Capture the cell that displays the provided text and extract its [X, Y] central coordinate. 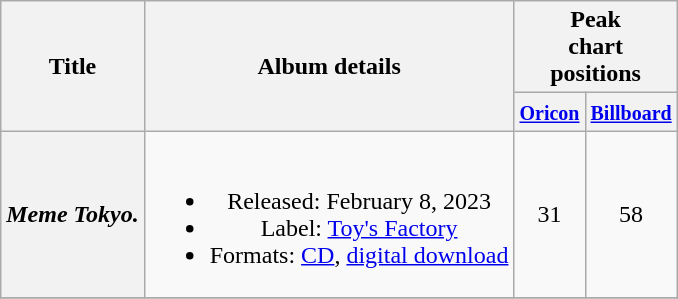
Title [72, 66]
Meme Tokyo. [72, 214]
58 [631, 214]
Billboard [631, 112]
Album details [329, 66]
Released: February 8, 2023Label: Toy's FactoryFormats: CD, digital download [329, 214]
Oricon [550, 112]
Peak chart positions [596, 47]
31 [550, 214]
